From the cell containing the given text, extract its center point as (X, Y) coordinate. 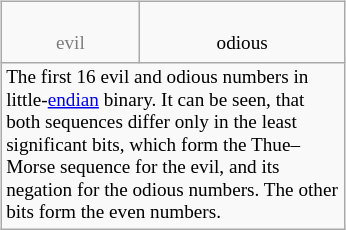
evil (71, 32)
odious (242, 32)
